For the text-containing cell, return its midpoint in (x, y) coordinate format. 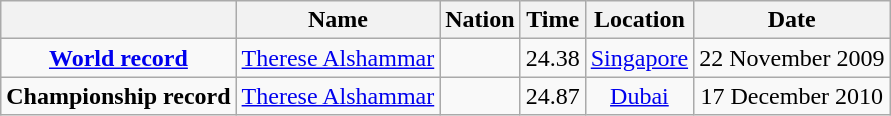
Singapore (639, 58)
Time (552, 20)
World record (118, 58)
22 November 2009 (792, 58)
24.38 (552, 58)
Location (639, 20)
Date (792, 20)
Championship record (118, 96)
Nation (480, 20)
Dubai (639, 96)
17 December 2010 (792, 96)
24.87 (552, 96)
Name (338, 20)
